Find where the given text appears and provide that cell's center as (X, Y) coordinate. 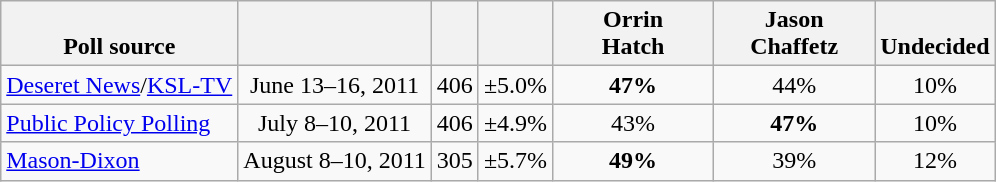
±4.9% (515, 123)
±5.7% (515, 161)
12% (935, 161)
OrrinHatch (634, 34)
Mason-Dixon (120, 161)
305 (454, 161)
JasonChaffetz (794, 34)
June 13–16, 2011 (335, 85)
Undecided (935, 34)
39% (794, 161)
44% (794, 85)
43% (634, 123)
Poll source (120, 34)
Public Policy Polling (120, 123)
July 8–10, 2011 (335, 123)
Deseret News/KSL-TV (120, 85)
±5.0% (515, 85)
August 8–10, 2011 (335, 161)
49% (634, 161)
